Detect which cell encompasses the target text, then output its (x, y) center coordinate. 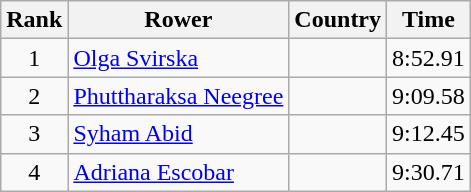
Time (429, 20)
Adriana Escobar (178, 172)
Rank (34, 20)
3 (34, 134)
4 (34, 172)
Rower (178, 20)
1 (34, 58)
9:12.45 (429, 134)
8:52.91 (429, 58)
Phuttharaksa Neegree (178, 96)
9:09.58 (429, 96)
Olga Svirska (178, 58)
2 (34, 96)
Syham Abid (178, 134)
9:30.71 (429, 172)
Country (338, 20)
